Identify which cell holds the provided text, then report its [x, y] central coordinate. 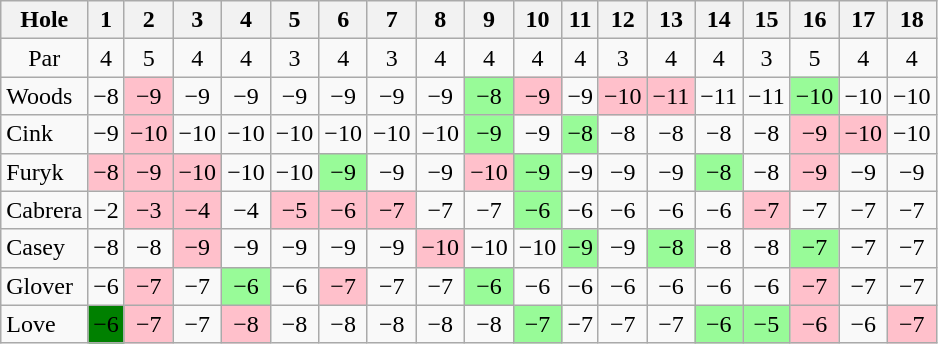
9 [490, 20]
Woods [44, 96]
Hole [44, 20]
−3 [148, 210]
6 [344, 20]
17 [864, 20]
11 [580, 20]
7 [392, 20]
16 [814, 20]
14 [719, 20]
Cabrera [44, 210]
Casey [44, 248]
13 [671, 20]
10 [538, 20]
Glover [44, 286]
8 [440, 20]
Par [44, 58]
1 [106, 20]
Furyk [44, 172]
12 [622, 20]
Cink [44, 134]
18 [912, 20]
15 [767, 20]
−2 [106, 210]
Love [44, 324]
2 [148, 20]
